Extract the (X, Y) coordinate from the center of the cell holding the provided text.  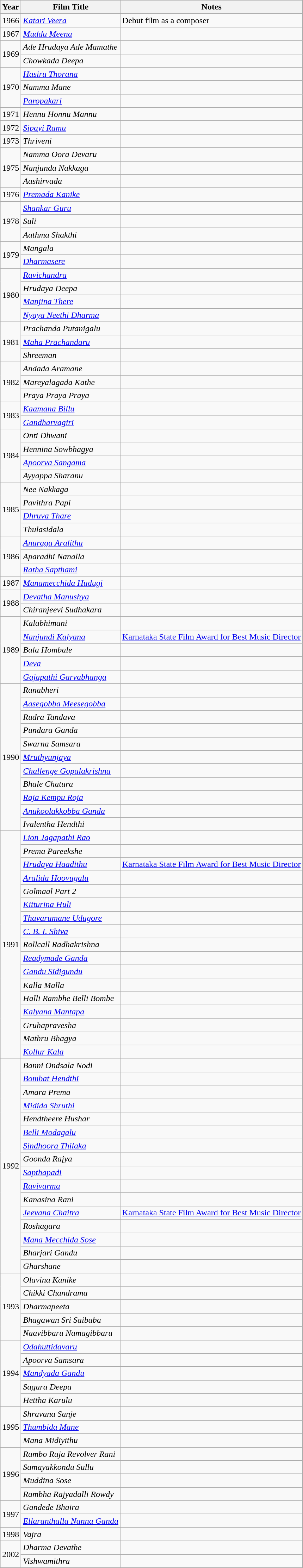
1991 (11, 945)
Mathru Bhagya (71, 1039)
Dharmasere (71, 262)
Aparadhi Nanalla (71, 556)
Anukoolakkobba Ganda (71, 811)
1995 (11, 1427)
Challenge Gopalakrishna (71, 770)
Shreeman (71, 355)
Hrudaya Haadithu (71, 864)
1993 (11, 1306)
Gandede Bhaira (71, 1507)
Bhale Chatura (71, 784)
1970 (11, 87)
Pavithra Papi (71, 503)
Deva (71, 663)
Sapthapadi (71, 1172)
Odahuttidavaru (71, 1347)
Ravichandra (71, 275)
Halli Rambhe Belli Bombe (71, 998)
Vajra (71, 1534)
Rudra Tandava (71, 717)
1997 (11, 1514)
Banni Ondsala Nodi (71, 1065)
Hasiru Thorana (71, 74)
Kalabhimani (71, 623)
1986 (11, 556)
Bombat Hendthi (71, 1079)
Bhagawan Sri Saibaba (71, 1320)
Kaamana Billu (71, 409)
1996 (11, 1474)
Maha Prachandaru (71, 342)
Shravana Sanje (71, 1413)
1978 (11, 221)
Chowkada Deepa (71, 61)
Thavarumane Udugore (71, 918)
Manamecchida Hudugi (71, 583)
Andada Aramane (71, 369)
1981 (11, 342)
Vishwamithra (71, 1561)
1975 (11, 168)
Jeevana Chaitra (71, 1213)
1992 (11, 1166)
Gandharvagiri (71, 422)
2002 (11, 1554)
Gandu Sidigundu (71, 971)
Prachanda Putanigalu (71, 328)
Gajapathi Garvabhanga (71, 677)
Gruhapravesha (71, 1025)
Thulasidala (71, 529)
Namma Oora Devaru (71, 154)
Praya Praya Praya (71, 396)
Muddu Meena (71, 34)
Apoorva Samsara (71, 1360)
Hendtheere Hushar (71, 1119)
Sipayi Ramu (71, 127)
Manjina There (71, 302)
Notes (211, 7)
1990 (11, 757)
Katari Veera (71, 20)
Rambha Rajyadalli Rowdy (71, 1494)
1967 (11, 34)
Olavina Kanike (71, 1280)
Mandyada Gandu (71, 1373)
Kollur Kala (71, 1052)
Golmaal Part 2 (71, 891)
Nanjundi Kalyana (71, 637)
Chikki Chandrama (71, 1293)
Aralida Hoovugalu (71, 878)
Nanjunda Nakkaga (71, 168)
Sindhoora Thilaka (71, 1146)
Lion Jagapathi Rao (71, 838)
Samayakkondu Sullu (71, 1467)
Sagara Deepa (71, 1387)
Kitturina Huli (71, 905)
Rollcall Radhakrishna (71, 945)
Aasegobba Meesegobba (71, 704)
Chiranjeevi Sudhakara (71, 610)
Hrudaya Deepa (71, 288)
Devatha Manushya (71, 597)
Pundara Ganda (71, 730)
Dharmapeeta (71, 1306)
Ratha Sapthami (71, 569)
Thumbida Mane (71, 1427)
1966 (11, 20)
Film Title (71, 7)
Namma Mane (71, 87)
Ravivarma (71, 1186)
1988 (11, 603)
Thriveni (71, 141)
Year (11, 7)
1983 (11, 416)
Midida Shruthi (71, 1106)
1969 (11, 54)
Kanasina Rani (71, 1199)
Ivalentha Hendthi (71, 824)
Aathma Shakthi (71, 235)
Mruthyunjaya (71, 757)
1982 (11, 382)
Goonda Rajya (71, 1159)
Kalla Malla (71, 985)
Ade Hrudaya Ade Mamathe (71, 47)
Debut film as a composer (211, 20)
Ellaranthalla Nanna Ganda (71, 1521)
Bharjari Gandu (71, 1253)
1989 (11, 650)
1985 (11, 509)
Mareyalagada Kathe (71, 382)
Swarna Samsara (71, 744)
Ayyappa Sharanu (71, 476)
Mangala (71, 248)
Dhruva Thare (71, 516)
Nee Nakkaga (71, 489)
1984 (11, 456)
Raja Kempu Roja (71, 797)
Aashirvada (71, 181)
Premada Kanike (71, 195)
Shankar Guru (71, 208)
Anuraga Aralithu (71, 543)
Onti Dhwani (71, 436)
Paropakari (71, 101)
Suli (71, 221)
1994 (11, 1373)
Amara Prema (71, 1092)
1980 (11, 295)
Muddina Sose (71, 1481)
Nyaya Neethi Dharma (71, 315)
Ranabheri (71, 690)
Mana Midiyithu (71, 1440)
Hennu Honnu Mannu (71, 114)
Apoorva Sangama (71, 462)
Dharma Devathe (71, 1548)
Roshagara (71, 1226)
Kalyana Mantapa (71, 1012)
1998 (11, 1534)
Gharshane (71, 1266)
1979 (11, 255)
Prema Pareekshe (71, 851)
Rambo Raja Revolver Rani (71, 1454)
1971 (11, 114)
1987 (11, 583)
Mana Mecchida Sose (71, 1239)
1972 (11, 127)
Hettha Karulu (71, 1400)
1976 (11, 195)
1973 (11, 141)
Naavibbaru Namagibbaru (71, 1333)
Bala Hombale (71, 650)
Belli Modagalu (71, 1132)
C. B. I. Shiva (71, 931)
Readymade Ganda (71, 958)
Hennina Sowbhagya (71, 449)
